Locate the cell with the specified text and output its [x, y] center coordinate. 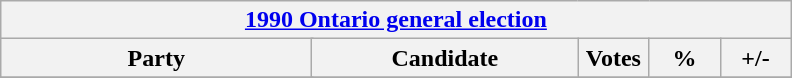
+/- [756, 58]
Candidate [445, 58]
1990 Ontario general election [396, 20]
Votes [614, 58]
% [684, 58]
Party [156, 58]
